Identify which cell holds the provided text, then report its (X, Y) central coordinate. 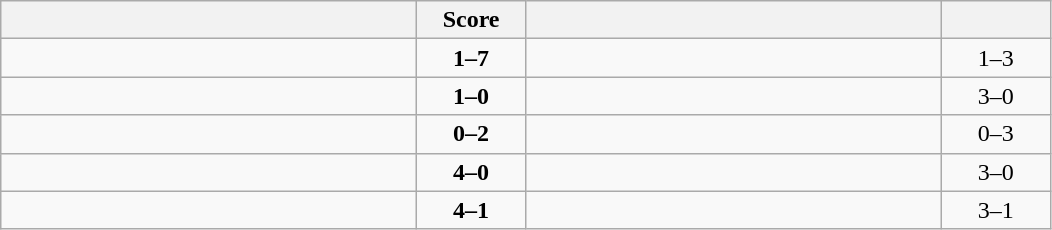
0–2 (472, 134)
Score (472, 20)
1–3 (996, 58)
4–1 (472, 210)
3–1 (996, 210)
4–0 (472, 172)
0–3 (996, 134)
1–7 (472, 58)
1–0 (472, 96)
